Return the (X, Y) coordinate for the center point of the cell that contains the specified text.  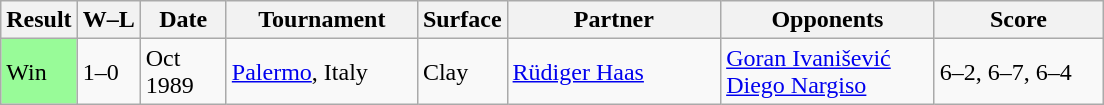
Result (39, 20)
1–0 (108, 72)
Palermo, Italy (322, 72)
W–L (108, 20)
Oct 1989 (183, 72)
Tournament (322, 20)
Goran Ivanišević Diego Nargiso (828, 72)
Win (39, 72)
6–2, 6–7, 6–4 (1018, 72)
Rüdiger Haas (614, 72)
Score (1018, 20)
Opponents (828, 20)
Date (183, 20)
Partner (614, 20)
Surface (462, 20)
Clay (462, 72)
